Return the (X, Y) coordinate for the center point of the cell that contains the specified text.  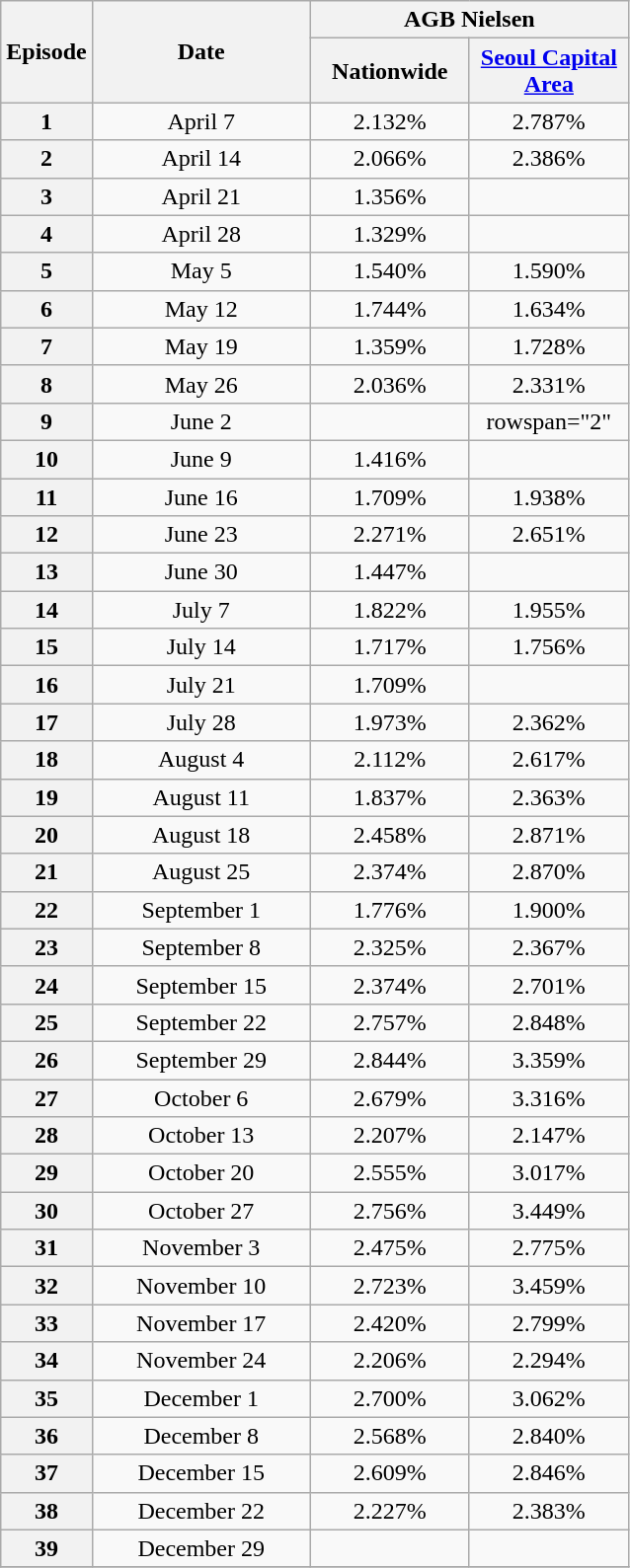
34 (46, 1361)
5 (46, 271)
2.679% (389, 1098)
July 28 (201, 722)
September 8 (201, 947)
3.449% (549, 1211)
October 6 (201, 1098)
June 16 (201, 496)
16 (46, 685)
July 7 (201, 610)
1 (46, 121)
2.112% (389, 760)
May 12 (201, 309)
3.062% (549, 1398)
27 (46, 1098)
2.227% (389, 1511)
2.367% (549, 947)
AGB Nielsen (469, 20)
2.844% (389, 1060)
2.147% (549, 1136)
21 (46, 872)
1.717% (389, 647)
32 (46, 1286)
11 (46, 496)
4 (46, 234)
July 14 (201, 647)
November 17 (201, 1323)
September 29 (201, 1060)
September 1 (201, 910)
May 26 (201, 384)
April 28 (201, 234)
3 (46, 196)
19 (46, 797)
2.799% (549, 1323)
2.651% (549, 535)
15 (46, 647)
June 9 (201, 459)
2.386% (549, 159)
2.325% (389, 947)
2 (46, 159)
December 29 (201, 1548)
30 (46, 1211)
1.447% (389, 572)
April 7 (201, 121)
9 (46, 421)
November 10 (201, 1286)
2.207% (389, 1136)
38 (46, 1511)
2.036% (389, 384)
December 15 (201, 1473)
August 11 (201, 797)
3.316% (549, 1098)
2.700% (389, 1398)
November 24 (201, 1361)
rowspan="2" (549, 421)
1.359% (389, 346)
35 (46, 1398)
1.728% (549, 346)
31 (46, 1248)
September 15 (201, 985)
2.756% (389, 1211)
October 20 (201, 1173)
October 13 (201, 1136)
2.475% (389, 1248)
October 27 (201, 1211)
2.568% (389, 1436)
13 (46, 572)
3.359% (549, 1060)
33 (46, 1323)
2.555% (389, 1173)
2.363% (549, 797)
1.634% (549, 309)
2.871% (549, 835)
1.329% (389, 234)
August 25 (201, 872)
June 2 (201, 421)
2.775% (549, 1248)
Date (201, 51)
2.870% (549, 872)
12 (46, 535)
2.609% (389, 1473)
May 19 (201, 346)
1.416% (389, 459)
18 (46, 760)
22 (46, 910)
26 (46, 1060)
17 (46, 722)
37 (46, 1473)
2.723% (389, 1286)
2.848% (549, 1022)
1.744% (389, 309)
2.757% (389, 1022)
September 22 (201, 1022)
3.017% (549, 1173)
24 (46, 985)
39 (46, 1548)
3.459% (549, 1286)
2.066% (389, 159)
2.206% (389, 1361)
June 30 (201, 572)
December 1 (201, 1398)
2.617% (549, 760)
2.458% (389, 835)
1.938% (549, 496)
1.776% (389, 910)
November 3 (201, 1248)
May 5 (201, 271)
1.540% (389, 271)
2.383% (549, 1511)
36 (46, 1436)
1.822% (389, 610)
2.271% (389, 535)
1.955% (549, 610)
2.840% (549, 1436)
2.362% (549, 722)
1.837% (389, 797)
10 (46, 459)
28 (46, 1136)
December 8 (201, 1436)
April 14 (201, 159)
July 21 (201, 685)
June 23 (201, 535)
23 (46, 947)
2.331% (549, 384)
1.900% (549, 910)
14 (46, 610)
Nationwide (389, 71)
Seoul Capital Area (549, 71)
2.294% (549, 1361)
December 22 (201, 1511)
1.756% (549, 647)
2.787% (549, 121)
6 (46, 309)
August 4 (201, 760)
29 (46, 1173)
2.846% (549, 1473)
20 (46, 835)
1.590% (549, 271)
2.420% (389, 1323)
2.132% (389, 121)
8 (46, 384)
August 18 (201, 835)
Episode (46, 51)
7 (46, 346)
25 (46, 1022)
1.356% (389, 196)
1.973% (389, 722)
April 21 (201, 196)
2.701% (549, 985)
